Find where the given text appears and provide that cell's center as [X, Y] coordinate. 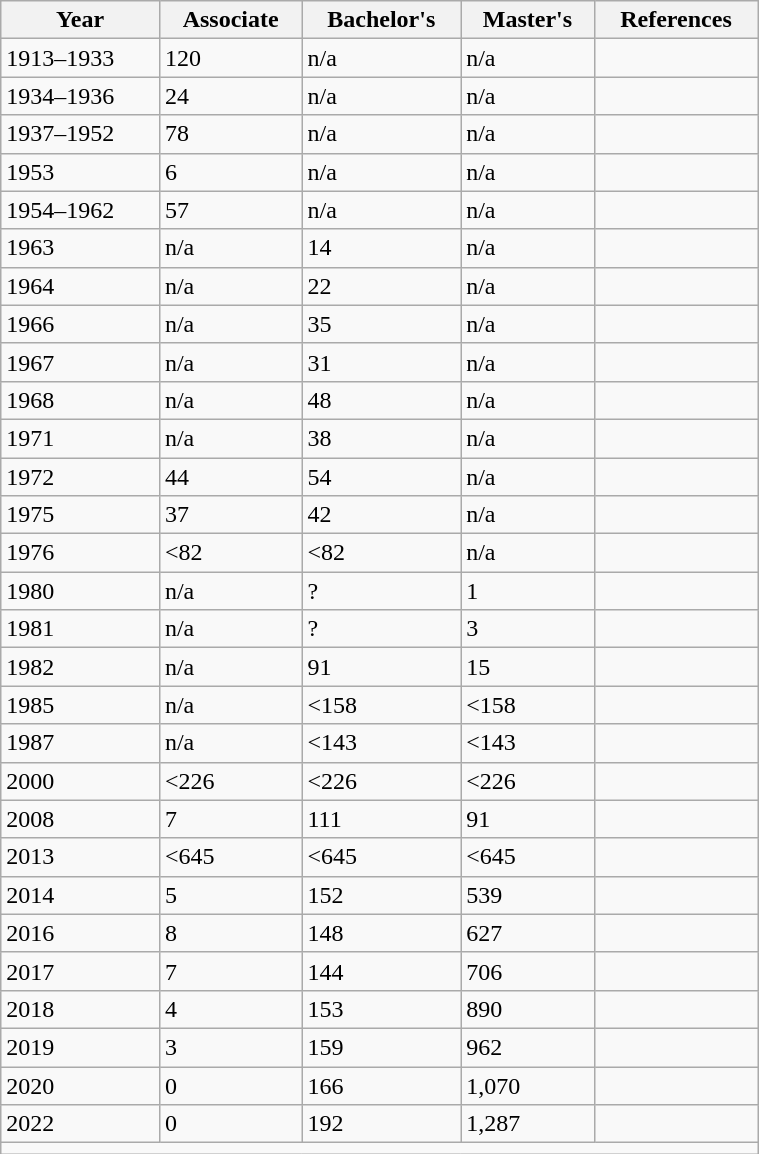
159 [382, 1047]
44 [230, 477]
References [676, 20]
890 [528, 1009]
1980 [80, 591]
5 [230, 895]
57 [230, 210]
6 [230, 172]
38 [382, 438]
35 [382, 324]
2022 [80, 1124]
8 [230, 933]
2016 [80, 933]
1967 [80, 362]
24 [230, 96]
1937–1952 [80, 134]
2020 [80, 1085]
1964 [80, 286]
627 [528, 933]
Bachelor's [382, 20]
1975 [80, 515]
42 [382, 515]
1976 [80, 553]
31 [382, 362]
48 [382, 400]
153 [382, 1009]
2019 [80, 1047]
2008 [80, 819]
1,287 [528, 1124]
2014 [80, 895]
2018 [80, 1009]
706 [528, 971]
1,070 [528, 1085]
1968 [80, 400]
14 [382, 248]
4 [230, 1009]
539 [528, 895]
Associate [230, 20]
1963 [80, 248]
1934–1936 [80, 96]
2000 [80, 781]
1953 [80, 172]
1 [528, 591]
2013 [80, 857]
1981 [80, 629]
Master's [528, 20]
1966 [80, 324]
111 [382, 819]
120 [230, 58]
192 [382, 1124]
962 [528, 1047]
15 [528, 667]
1987 [80, 743]
148 [382, 933]
166 [382, 1085]
37 [230, 515]
1971 [80, 438]
Year [80, 20]
1954–1962 [80, 210]
1972 [80, 477]
152 [382, 895]
1913–1933 [80, 58]
1985 [80, 705]
22 [382, 286]
144 [382, 971]
1982 [80, 667]
2017 [80, 971]
54 [382, 477]
78 [230, 134]
